For the text-containing cell, return its midpoint in (x, y) coordinate format. 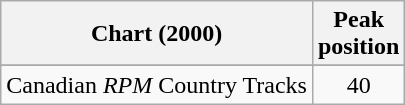
40 (358, 85)
Chart (2000) (157, 34)
Peakposition (358, 34)
Canadian RPM Country Tracks (157, 85)
